Scan for the cell matching the given text and deliver its [X, Y] coordinate at center. 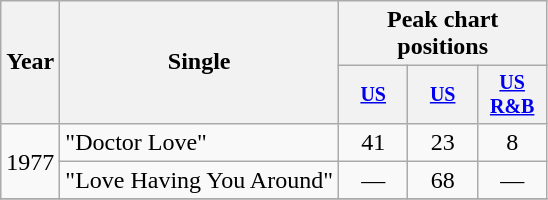
23 [442, 142]
Peak chart positions [442, 34]
68 [442, 180]
8 [512, 142]
41 [372, 142]
Year [30, 62]
"Doctor Love" [200, 142]
USR&B [512, 94]
1977 [30, 161]
"Love Having You Around" [200, 180]
Single [200, 62]
